Return (x, y) of the center of cell containing provided text 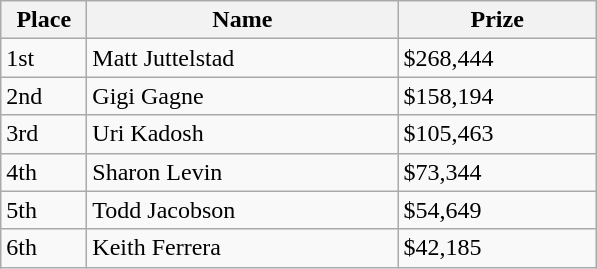
Sharon Levin (242, 172)
5th (44, 210)
Prize (498, 20)
$73,344 (498, 172)
6th (44, 248)
3rd (44, 134)
Gigi Gagne (242, 96)
Uri Kadosh (242, 134)
Name (242, 20)
$54,649 (498, 210)
Keith Ferrera (242, 248)
4th (44, 172)
$42,185 (498, 248)
2nd (44, 96)
$268,444 (498, 58)
$158,194 (498, 96)
$105,463 (498, 134)
Todd Jacobson (242, 210)
1st (44, 58)
Matt Juttelstad (242, 58)
Place (44, 20)
